Return [x, y] of the center of cell containing provided text 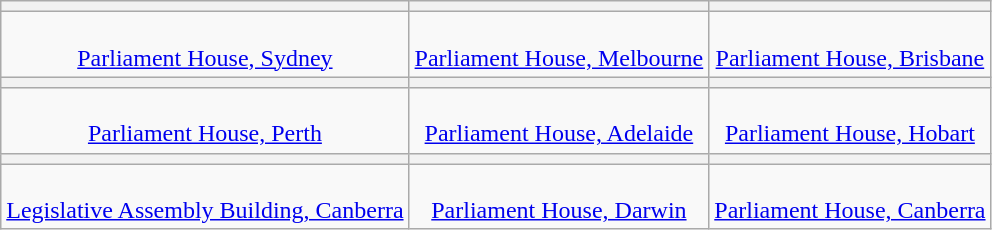
Parliament House, Adelaide [559, 120]
Parliament House, Darwin [559, 196]
Parliament House, Canberra [850, 196]
Parliament House, Melbourne [559, 44]
Legislative Assembly Building, Canberra [205, 196]
Parliament House, Hobart [850, 120]
Parliament House, Sydney [205, 44]
Parliament House, Brisbane [850, 44]
Parliament House, Perth [205, 120]
